Locate the cell with the specified text and output its [X, Y] center coordinate. 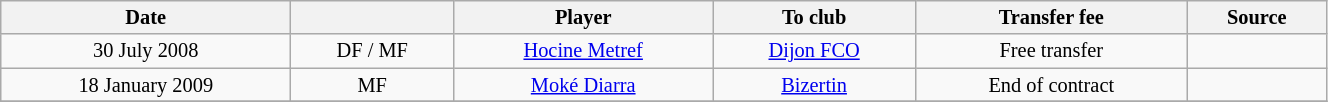
MF [372, 85]
Source [1256, 17]
Bizertin [814, 85]
Player [584, 17]
Free transfer [1051, 51]
Hocine Metref [584, 51]
Dijon FCO [814, 51]
Date [146, 17]
30 July 2008 [146, 51]
18 January 2009 [146, 85]
Transfer fee [1051, 17]
To club [814, 17]
Moké Diarra [584, 85]
End of contract [1051, 85]
DF / MF [372, 51]
